Locate the cell with the specified text and output its (X, Y) center coordinate. 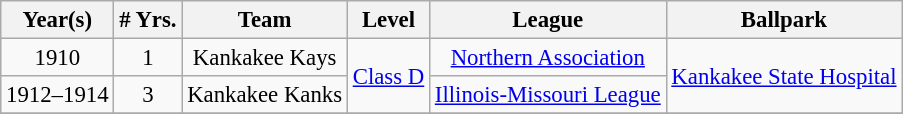
1 (148, 58)
Level (388, 20)
League (548, 20)
1910 (58, 58)
Team (265, 20)
Northern Association (548, 58)
# Yrs. (148, 20)
Kankakee State Hospital (784, 76)
Kankakee Kanks (265, 95)
3 (148, 95)
Illinois-Missouri League (548, 95)
Kankakee Kays (265, 58)
1912–1914 (58, 95)
Year(s) (58, 20)
Class D (388, 76)
Ballpark (784, 20)
